Detect which cell encompasses the target text, then output its (x, y) center coordinate. 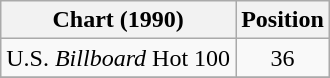
Position (283, 20)
Chart (1990) (118, 20)
U.S. Billboard Hot 100 (118, 58)
36 (283, 58)
